Provide the (x, y) coordinate of the cell's center where the given text is located.  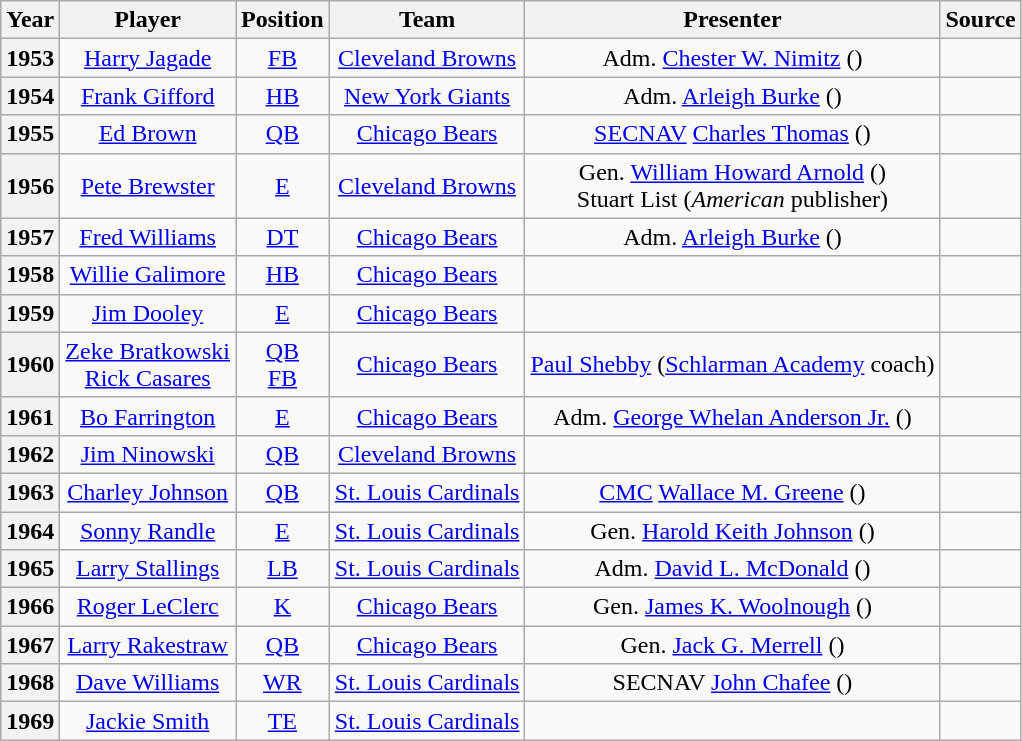
Adm. Chester W. Nimitz () (732, 58)
Team (427, 20)
Pete Brewster (148, 186)
Fred Williams (148, 237)
Jim Dooley (148, 313)
Paul Shebby (Schlarman Academy coach) (732, 364)
WR (283, 683)
Year (30, 20)
1963 (30, 492)
Jim Ninowski (148, 454)
1957 (30, 237)
1958 (30, 275)
Ed Brown (148, 134)
Charley Johnson (148, 492)
K (283, 607)
Zeke BratkowskiRick Casares (148, 364)
Roger LeClerc (148, 607)
1969 (30, 721)
SECNAV Charles Thomas () (732, 134)
Gen. Harold Keith Johnson () (732, 531)
1955 (30, 134)
1960 (30, 364)
1967 (30, 645)
Sonny Randle (148, 531)
Source (980, 20)
Gen. William Howard Arnold ()Stuart List (American publisher) (732, 186)
SECNAV John Chafee () (732, 683)
1966 (30, 607)
Player (148, 20)
CMC Wallace M. Greene () (732, 492)
1964 (30, 531)
DT (283, 237)
Jackie Smith (148, 721)
1954 (30, 96)
Dave Williams (148, 683)
Frank Gifford (148, 96)
1962 (30, 454)
Position (283, 20)
Bo Farrington (148, 416)
1968 (30, 683)
Gen. James K. Woolnough () (732, 607)
QBFB (283, 364)
Presenter (732, 20)
FB (283, 58)
TE (283, 721)
Willie Galimore (148, 275)
1956 (30, 186)
New York Giants (427, 96)
Adm. David L. McDonald () (732, 569)
LB (283, 569)
Harry Jagade (148, 58)
Adm. George Whelan Anderson Jr. () (732, 416)
Gen. Jack G. Merrell () (732, 645)
1961 (30, 416)
1965 (30, 569)
Larry Rakestraw (148, 645)
Larry Stallings (148, 569)
1953 (30, 58)
1959 (30, 313)
